For the text-containing cell, return its midpoint in (X, Y) coordinate format. 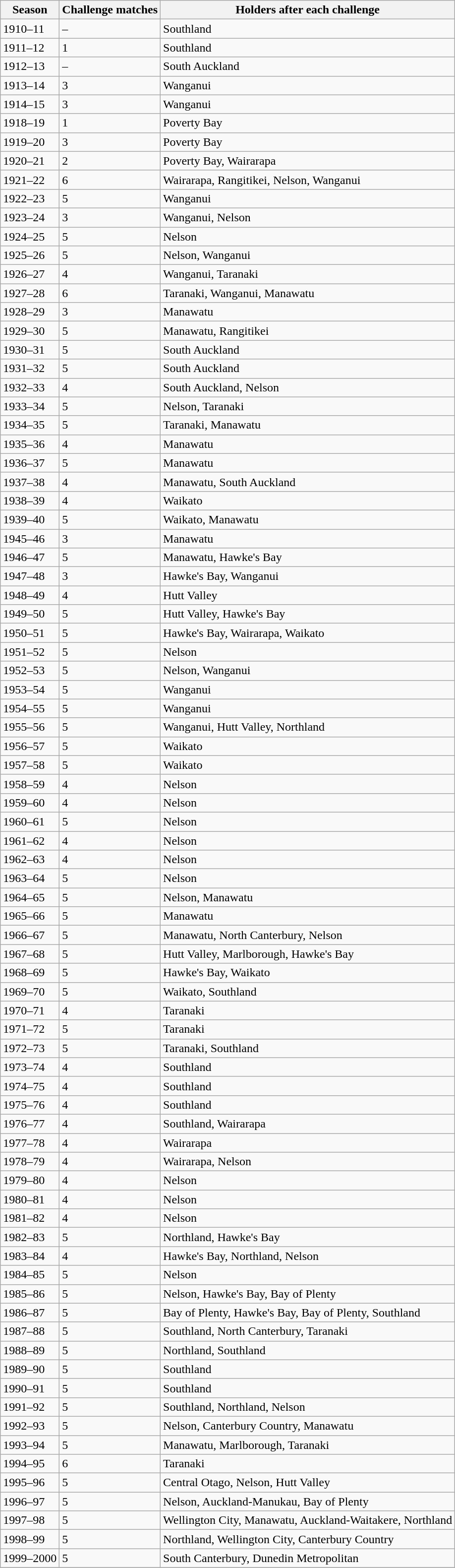
1963–64 (30, 878)
1919–20 (30, 142)
Waikato, Southland (308, 992)
Wanganui, Taranaki (308, 274)
1946–47 (30, 558)
Nelson, Canterbury Country, Manawatu (308, 1426)
Poverty Bay, Wairarapa (308, 161)
1984–85 (30, 1275)
1960–61 (30, 821)
1994–95 (30, 1464)
Northland, Wellington City, Canterbury Country (308, 1539)
Nelson, Hawke's Bay, Bay of Plenty (308, 1294)
Manawatu, Marlborough, Taranaki (308, 1445)
1973–74 (30, 1067)
1953–54 (30, 690)
1959–60 (30, 803)
1948–49 (30, 595)
1988–89 (30, 1350)
Hutt Valley, Hawke's Bay (308, 614)
Northland, Hawke's Bay (308, 1237)
1938–39 (30, 501)
1996–97 (30, 1502)
1955–56 (30, 727)
1928–29 (30, 312)
1992–93 (30, 1426)
Hawke's Bay, Wairarapa, Waikato (308, 633)
1947–48 (30, 576)
1925–26 (30, 255)
1952–53 (30, 671)
1987–88 (30, 1331)
1965–66 (30, 916)
1949–50 (30, 614)
Southland, North Canterbury, Taranaki (308, 1331)
1939–40 (30, 519)
1936–37 (30, 463)
1980–81 (30, 1199)
1999–2000 (30, 1558)
Manawatu, North Canterbury, Nelson (308, 935)
1990–91 (30, 1388)
1993–94 (30, 1445)
1981–82 (30, 1218)
1982–83 (30, 1237)
Manawatu, South Auckland (308, 482)
Holders after each challenge (308, 10)
1912–13 (30, 66)
1966–67 (30, 935)
1930–31 (30, 350)
Taranaki, Wanganui, Manawatu (308, 293)
1962–63 (30, 860)
1937–38 (30, 482)
1964–65 (30, 897)
1979–80 (30, 1181)
1971–72 (30, 1029)
1976–77 (30, 1124)
Wairarapa, Rangitikei, Nelson, Wanganui (308, 180)
Wairarapa, Nelson (308, 1162)
1920–21 (30, 161)
1924–25 (30, 237)
1922–23 (30, 198)
Season (30, 10)
Nelson, Taranaki (308, 406)
1978–79 (30, 1162)
South Canterbury, Dunedin Metropolitan (308, 1558)
1970–71 (30, 1010)
Nelson, Auckland-Manukau, Bay of Plenty (308, 1502)
1991–92 (30, 1407)
Manawatu, Hawke's Bay (308, 558)
1974–75 (30, 1086)
Southland, Northland, Nelson (308, 1407)
Central Otago, Nelson, Hutt Valley (308, 1483)
Hawke's Bay, Northland, Nelson (308, 1256)
1967–68 (30, 954)
Challenge matches (110, 10)
1932–33 (30, 387)
1997–98 (30, 1520)
Hawke's Bay, Wanganui (308, 576)
1954–55 (30, 708)
Hutt Valley (308, 595)
1975–76 (30, 1105)
Hawke's Bay, Waikato (308, 973)
1998–99 (30, 1539)
Wairarapa (308, 1142)
1986–87 (30, 1313)
1935–36 (30, 444)
1957–58 (30, 765)
Northland, Southland (308, 1350)
1969–70 (30, 992)
2 (110, 161)
Manawatu, Rangitikei (308, 331)
1950–51 (30, 633)
Southland, Wairarapa (308, 1124)
1914–15 (30, 104)
1921–22 (30, 180)
1958–59 (30, 784)
Wanganui, Nelson (308, 217)
1911–12 (30, 48)
Nelson, Manawatu (308, 897)
1983–84 (30, 1256)
1929–30 (30, 331)
Hutt Valley, Marlborough, Hawke's Bay (308, 954)
1934–35 (30, 425)
1918–19 (30, 123)
1923–24 (30, 217)
Taranaki, Manawatu (308, 425)
1910–11 (30, 29)
1977–78 (30, 1142)
1945–46 (30, 538)
Wellington City, Manawatu, Auckland-Waitakere, Northland (308, 1520)
1951–52 (30, 652)
1926–27 (30, 274)
Taranaki, Southland (308, 1048)
1989–90 (30, 1369)
Waikato, Manawatu (308, 519)
1968–69 (30, 973)
1972–73 (30, 1048)
1931–32 (30, 369)
Bay of Plenty, Hawke's Bay, Bay of Plenty, Southland (308, 1313)
1927–28 (30, 293)
1961–62 (30, 841)
1913–14 (30, 85)
1995–96 (30, 1483)
1956–57 (30, 746)
Wanganui, Hutt Valley, Northland (308, 727)
1985–86 (30, 1294)
1933–34 (30, 406)
South Auckland, Nelson (308, 387)
